Return [x, y] of the center of cell containing provided text 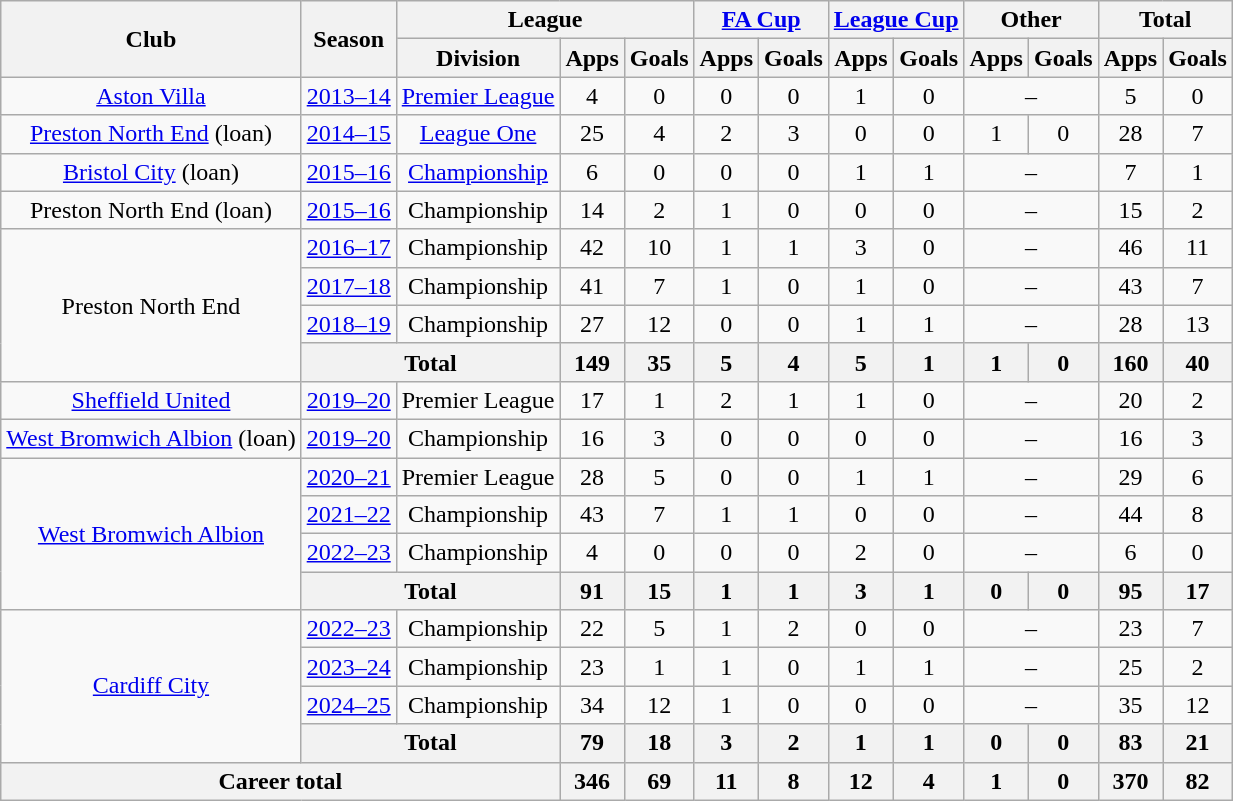
FA Cup [761, 20]
27 [592, 324]
2024–25 [348, 705]
Cardiff City [151, 686]
Aston Villa [151, 96]
20 [1130, 400]
2020–21 [348, 477]
Preston North End [151, 305]
21 [1198, 743]
2023–24 [348, 667]
West Bromwich Albion (loan) [151, 438]
Bristol City (loan) [151, 172]
2018–19 [348, 324]
46 [1130, 248]
82 [1198, 781]
Other [1031, 20]
40 [1198, 362]
League One [478, 134]
West Bromwich Albion [151, 534]
69 [659, 781]
346 [592, 781]
79 [592, 743]
13 [1198, 324]
41 [592, 286]
League [545, 20]
Sheffield United [151, 400]
Season [348, 39]
2014–15 [348, 134]
91 [592, 591]
Division [478, 58]
160 [1130, 362]
10 [659, 248]
Club [151, 39]
2016–17 [348, 248]
2013–14 [348, 96]
83 [1130, 743]
League Cup [896, 20]
370 [1130, 781]
29 [1130, 477]
149 [592, 362]
2017–18 [348, 286]
95 [1130, 591]
22 [592, 629]
42 [592, 248]
18 [659, 743]
44 [1130, 515]
2021–22 [348, 515]
34 [592, 705]
Career total [280, 781]
14 [592, 210]
